Identify which cell holds the provided text, then report its [X, Y] central coordinate. 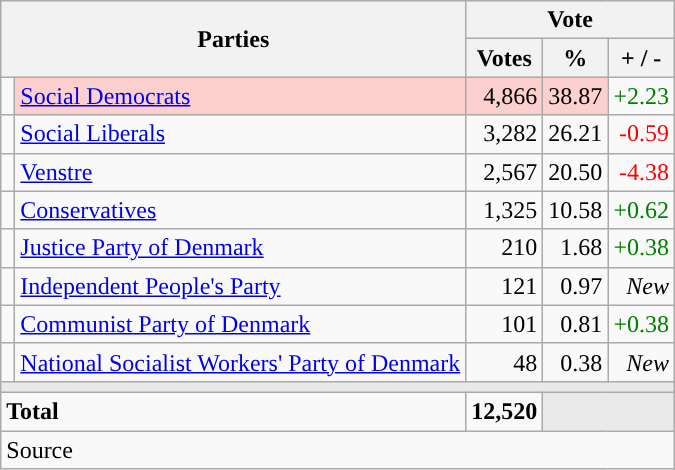
0.97 [576, 286]
4,866 [504, 96]
38.87 [576, 96]
0.81 [576, 324]
26.21 [576, 134]
10.58 [576, 210]
+ / - [642, 58]
20.50 [576, 172]
Total [234, 411]
Justice Party of Denmark [240, 248]
Independent People's Party [240, 286]
1.68 [576, 248]
-4.38 [642, 172]
12,520 [504, 411]
Votes [504, 58]
Venstre [240, 172]
Social Democrats [240, 96]
Source [338, 449]
1,325 [504, 210]
Conservatives [240, 210]
Vote [570, 20]
-0.59 [642, 134]
0.38 [576, 362]
+2.23 [642, 96]
3,282 [504, 134]
Parties [234, 39]
National Socialist Workers' Party of Denmark [240, 362]
+0.62 [642, 210]
121 [504, 286]
Social Liberals [240, 134]
% [576, 58]
210 [504, 248]
2,567 [504, 172]
Communist Party of Denmark [240, 324]
101 [504, 324]
48 [504, 362]
